From the cell containing the given text, extract its center point as [X, Y] coordinate. 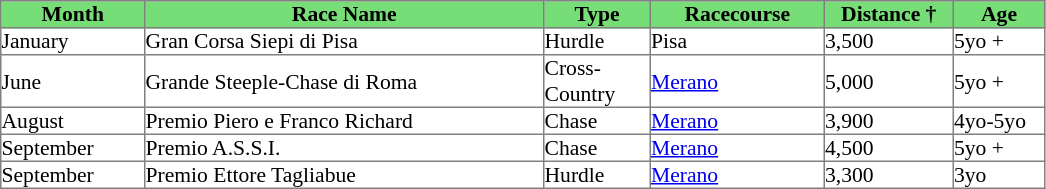
Age [999, 14]
Premio Piero e Franco Richard [344, 120]
3yo [999, 174]
June [73, 81]
Pisa [737, 42]
Premio A.S.S.I. [344, 148]
Type [597, 14]
3,300 [888, 174]
Distance † [888, 14]
Premio Ettore Tagliabue [344, 174]
3,500 [888, 42]
Race Name [344, 14]
5,000 [888, 81]
January [73, 42]
3,900 [888, 120]
Cross-Country [597, 81]
Grande Steeple-Chase di Roma [344, 81]
4,500 [888, 148]
Racecourse [737, 14]
Month [73, 14]
Gran Corsa Siepi di Pisa [344, 42]
4yo-5yo [999, 120]
August [73, 120]
